Provide the [X, Y] coordinate of the cell's center where the given text is located.  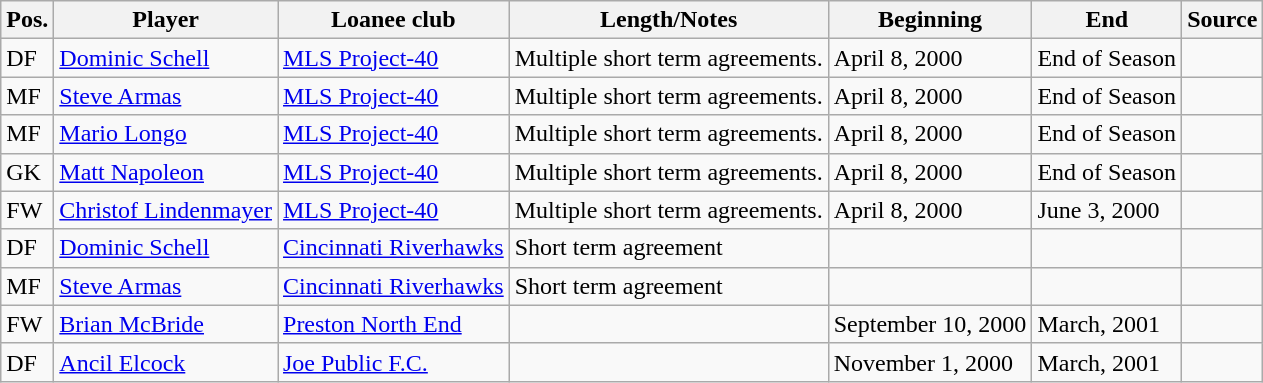
November 1, 2000 [930, 362]
September 10, 2000 [930, 324]
Player [166, 20]
Joe Public F.C. [394, 362]
Loanee club [394, 20]
Christof Lindenmayer [166, 210]
June 3, 2000 [1107, 210]
Source [1222, 20]
Mario Longo [166, 134]
Length/Notes [668, 20]
Preston North End [394, 324]
Beginning [930, 20]
Pos. [28, 20]
GK [28, 172]
End [1107, 20]
Matt Napoleon [166, 172]
Ancil Elcock [166, 362]
Brian McBride [166, 324]
